Return (x, y) of the center of cell containing provided text 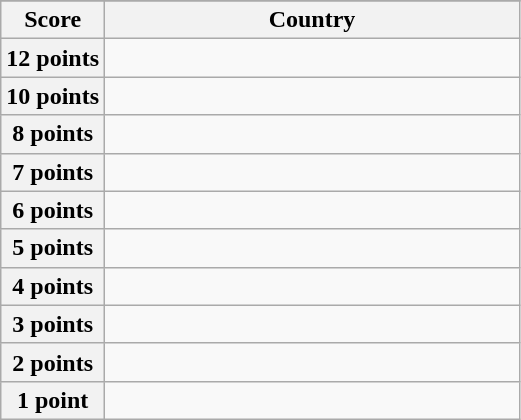
8 points (53, 134)
Score (53, 20)
5 points (53, 248)
12 points (53, 58)
4 points (53, 286)
2 points (53, 362)
10 points (53, 96)
1 point (53, 400)
6 points (53, 210)
3 points (53, 324)
Country (312, 20)
7 points (53, 172)
